Return [x, y] of the center of cell containing provided text 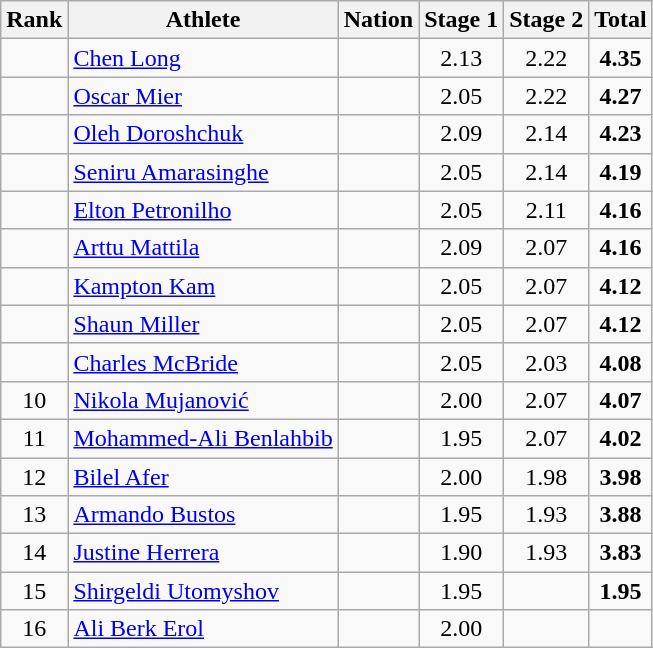
3.83 [621, 553]
Kampton Kam [203, 286]
2.11 [546, 210]
Shirgeldi Utomyshov [203, 591]
Charles McBride [203, 362]
Shaun Miller [203, 324]
Justine Herrera [203, 553]
12 [34, 477]
Ali Berk Erol [203, 629]
4.27 [621, 96]
Oscar Mier [203, 96]
14 [34, 553]
3.88 [621, 515]
Athlete [203, 20]
4.08 [621, 362]
Mohammed-Ali Benlahbib [203, 438]
Nikola Mujanović [203, 400]
Nation [378, 20]
4.19 [621, 172]
2.03 [546, 362]
1.90 [462, 553]
4.02 [621, 438]
1.98 [546, 477]
Stage 1 [462, 20]
11 [34, 438]
2.13 [462, 58]
13 [34, 515]
Total [621, 20]
3.98 [621, 477]
15 [34, 591]
4.35 [621, 58]
Oleh Doroshchuk [203, 134]
16 [34, 629]
Bilel Afer [203, 477]
Chen Long [203, 58]
Armando Bustos [203, 515]
10 [34, 400]
Rank [34, 20]
4.07 [621, 400]
4.23 [621, 134]
Stage 2 [546, 20]
Elton Petronilho [203, 210]
Seniru Amarasinghe [203, 172]
Arttu Mattila [203, 248]
